From the cell containing the given text, extract its center point as [X, Y] coordinate. 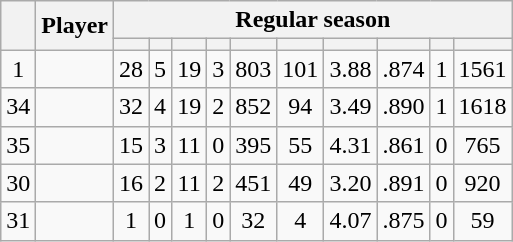
4.31 [350, 145]
.891 [404, 183]
Player [75, 26]
15 [132, 145]
30 [18, 183]
Regular season [314, 20]
28 [132, 69]
765 [482, 145]
34 [18, 107]
.874 [404, 69]
59 [482, 221]
49 [300, 183]
3.49 [350, 107]
.861 [404, 145]
.875 [404, 221]
101 [300, 69]
803 [254, 69]
1618 [482, 107]
920 [482, 183]
3.88 [350, 69]
16 [132, 183]
.890 [404, 107]
94 [300, 107]
35 [18, 145]
1561 [482, 69]
31 [18, 221]
55 [300, 145]
5 [160, 69]
395 [254, 145]
451 [254, 183]
4.07 [350, 221]
3.20 [350, 183]
852 [254, 107]
